Pinpoint the cell where the given text exists, returning its [x, y] midpoint coordinate. 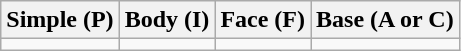
Base (A or C) [386, 20]
Face (F) [263, 20]
Body (I) [167, 20]
Simple (P) [60, 20]
